Locate the cell with the specified text and output its [X, Y] center coordinate. 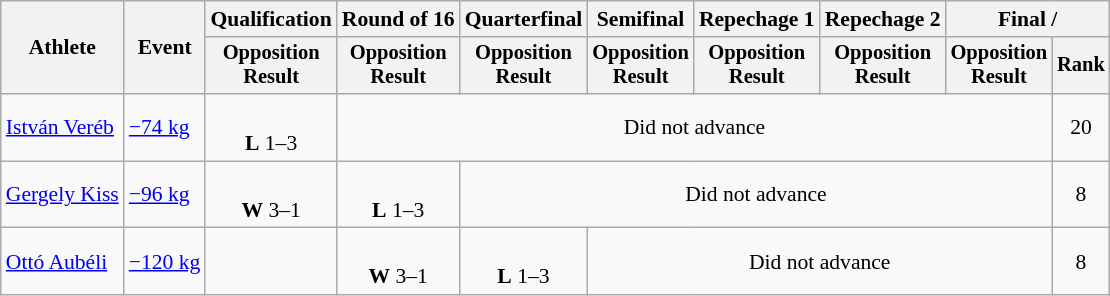
Round of 16 [398, 19]
Repechage 2 [883, 19]
István Veréb [62, 128]
Rank [1081, 66]
−120 kg [165, 262]
Quarterfinal [524, 19]
Semifinal [640, 19]
−74 kg [165, 128]
−96 kg [165, 194]
Ottó Aubéli [62, 262]
Qualification [270, 19]
Repechage 1 [757, 19]
Athlete [62, 48]
Gergely Kiss [62, 194]
Final / [1028, 19]
20 [1081, 128]
Event [165, 48]
